Return [x, y] of the center of cell containing provided text 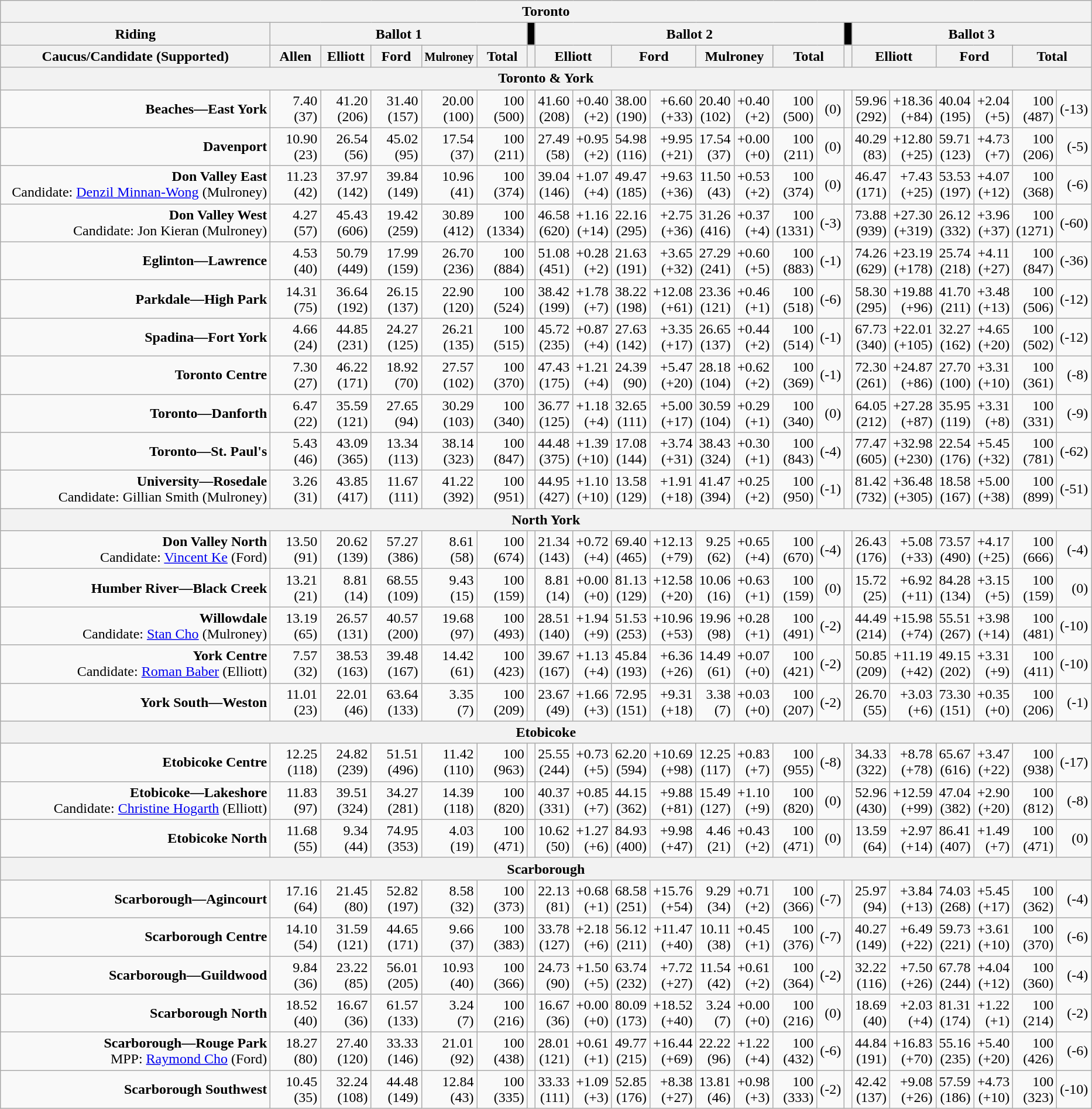
35.95(119) [955, 413]
+4.73(+10) [994, 1090]
+1.21(+4) [592, 375]
21.34(143) [554, 550]
+19.88(+96) [913, 298]
19.42(259) [396, 222]
37.97(142) [346, 185]
27.29(241) [715, 261]
+15.76(+54) [673, 899]
+23.19(+178) [913, 261]
+3.31(+9) [994, 664]
31.59(121) [346, 936]
100(323) [1035, 1090]
+1.49(+7) [994, 838]
Humber River—Black Creek [136, 588]
15.72(25) [871, 588]
9.43(15) [449, 588]
24.39(90) [631, 375]
38.14(323) [449, 452]
20.00(100) [449, 109]
Toronto [546, 12]
30.59(104) [715, 413]
63.64(133) [396, 702]
100(432) [795, 1051]
9.25(62) [715, 550]
30.89(412) [449, 222]
53.53(197) [955, 185]
57.59(186) [955, 1090]
26.65(137) [715, 337]
25.55(244) [554, 762]
41.60(208) [554, 109]
12.84(43) [449, 1090]
15.49(127) [715, 801]
41.22(392) [449, 489]
100(666) [1035, 550]
40.29(83) [871, 146]
13.19(65) [296, 626]
44.84(191) [871, 1051]
31.26(416) [715, 222]
100(524) [502, 298]
52.96(430) [871, 801]
+0.98(+3) [754, 1090]
18.58(167) [955, 489]
+9.63(+36) [673, 185]
100(368) [1035, 185]
11.01(23) [296, 702]
27.63(142) [631, 337]
+0.61(+2) [754, 975]
43.09(365) [346, 452]
64.05(212) [871, 413]
39.51(324) [346, 801]
+0.45(+1) [754, 936]
100(491) [795, 626]
23.67(49) [554, 702]
+1.66(+3) [592, 702]
+2.04(+5) [994, 109]
77.47(605) [871, 452]
+0.35(+0) [994, 702]
+7.72(+27) [673, 975]
9.66(37) [449, 936]
52.85(176) [631, 1090]
+10.69(+98) [673, 762]
81.31(174) [955, 1014]
+6.36(+26) [673, 664]
31.40(157) [396, 109]
65.67(616) [955, 762]
67.73(340) [871, 337]
33.33(111) [554, 1090]
+12.08(+61) [673, 298]
5.43(46) [296, 452]
+3.15(+5) [994, 588]
Ballot 1 [399, 34]
9.34(44) [346, 838]
7.57(32) [296, 664]
10.62(50) [554, 838]
+2.75(+36) [673, 222]
+4.73(+7) [994, 146]
Caucus/Candidate (Supported) [136, 56]
+5.40(+20) [994, 1051]
63.74(232) [631, 975]
40.27(149) [871, 936]
44.48(375) [554, 452]
3.38(7) [715, 702]
68.58(251) [631, 899]
Don Valley EastCandidate: Denzil Minnan-Wong (Mulroney) [136, 185]
11.42(110) [449, 762]
4.03(19) [449, 838]
+2.03(+4) [913, 1014]
45.43(606) [346, 222]
100(674) [502, 550]
26.54(56) [346, 146]
(-62) [1074, 452]
21.01(92) [449, 1051]
50.79(449) [346, 261]
Toronto Centre [136, 375]
51.53(253) [631, 626]
26.43(176) [871, 550]
Etobicoke [546, 732]
+1.27(+6) [592, 838]
100(369) [795, 375]
+0.28(+2) [592, 261]
81.13(129) [631, 588]
Eglinton—Lawrence [136, 261]
12.25(117) [715, 762]
+0.37(+4) [754, 222]
73.88(939) [871, 222]
39.84(149) [396, 185]
8.58(32) [449, 899]
6.47(22) [296, 413]
40.57(200) [396, 626]
36.64(192) [346, 298]
+7.50(+26) [913, 975]
Scarborough—Guildwood [136, 975]
+0.53(+2) [754, 185]
59.71(123) [955, 146]
+1.22(+4) [754, 1051]
58.30(295) [871, 298]
40.37(331) [554, 801]
100(373) [502, 899]
22.54(176) [955, 452]
44.85(231) [346, 337]
39.48(167) [396, 664]
49.77(215) [631, 1051]
10.90(23) [296, 146]
26.12(332) [955, 222]
4.53(40) [296, 261]
13.34(113) [396, 452]
68.55(109) [396, 588]
+5.45(+32) [994, 452]
+3.84(+13) [913, 899]
+18.52(+40) [673, 1014]
+22.01(+105) [913, 337]
3.26(31) [296, 489]
North York [546, 520]
100(426) [1035, 1051]
+3.98(+14) [994, 626]
11.50(43) [715, 185]
74.26(629) [871, 261]
+1.91(+18) [673, 489]
25.97(94) [871, 899]
100(493) [502, 626]
+0.46(+1) [754, 298]
Ballot 2 [689, 34]
+1.16(+14) [592, 222]
+8.38(+27) [673, 1090]
86.41(407) [955, 838]
(-17) [1074, 762]
84.93(400) [631, 838]
+27.28(+87) [913, 413]
+1.13(+4) [592, 664]
100(514) [795, 337]
+1.94(+9) [592, 626]
+0.65(+4) [754, 550]
100(670) [795, 550]
+3.47(+22) [994, 762]
32.22(116) [871, 975]
+6.49(+22) [913, 936]
+3.31(+10) [994, 375]
Etobicoke—LakeshoreCandidate: Christine Hogarth (Elliott) [136, 801]
10.45(35) [296, 1090]
13.59(64) [871, 838]
21.63(191) [631, 261]
21.45(80) [346, 899]
100(364) [795, 975]
+0.72(+4) [592, 550]
100(207) [795, 702]
47.43(175) [554, 375]
+5.45(+17) [994, 899]
York CentreCandidate: Roman Baber (Elliott) [136, 664]
Riding [136, 34]
27.40(120) [346, 1051]
(-3) [831, 222]
57.27(386) [396, 550]
Toronto—Danforth [136, 413]
+1.39(+10) [592, 452]
18.69(40) [871, 1014]
+0.71(+2) [754, 899]
44.15(362) [631, 801]
45.02(95) [396, 146]
+16.83(+70) [913, 1051]
+3.03(+6) [913, 702]
28.18(104) [715, 375]
+9.95(+21) [673, 146]
10.06(16) [715, 588]
18.92(70) [396, 375]
100(812) [1035, 801]
+2.90(+20) [994, 801]
100(950) [795, 489]
+4.17(+25) [994, 550]
20.62(139) [346, 550]
100(376) [795, 936]
34.33(322) [871, 762]
Etobicoke Centre [136, 762]
19.68(97) [449, 626]
+16.44(+69) [673, 1051]
22.16(295) [631, 222]
24.82(239) [346, 762]
100(899) [1035, 489]
100(781) [1035, 452]
+2.97(+14) [913, 838]
100(423) [502, 664]
11.67(111) [396, 489]
61.57(133) [396, 1014]
45.72(235) [554, 337]
59.96(292) [871, 109]
+0.25(+2) [754, 489]
Don Valley WestCandidate: Jon Kieran (Mulroney) [136, 222]
17.08(144) [631, 452]
100(843) [795, 452]
44.48(149) [396, 1090]
100(1334) [502, 222]
51.51(496) [396, 762]
69.40(465) [631, 550]
14.10(54) [296, 936]
100(502) [1035, 337]
33.78(127) [554, 936]
100(963) [502, 762]
100(421) [795, 664]
38.42(199) [554, 298]
+3.74(+31) [673, 452]
+0.85(+7) [592, 801]
Toronto & York [546, 78]
13.81(46) [715, 1090]
14.42(61) [449, 664]
+27.30(+319) [913, 222]
22.01(46) [346, 702]
39.04(146) [554, 185]
Ballot 3 [971, 34]
44.65(171) [396, 936]
+32.98(+230) [913, 452]
28.51(140) [554, 626]
47.04(382) [955, 801]
7.30(27) [296, 375]
10.96(41) [449, 185]
51.08(451) [554, 261]
100(1331) [795, 222]
+0.07(+0) [754, 664]
38.43(324) [715, 452]
41.20(206) [346, 109]
Scarborough—Rouge ParkMPP: Raymond Cho (Ford) [136, 1051]
27.57(102) [449, 375]
+0.61(+1) [592, 1051]
Scarborough Centre [136, 936]
+3.61(+10) [994, 936]
11.68(55) [296, 838]
(-13) [1074, 109]
26.57(131) [346, 626]
+36.48(+305) [913, 489]
+0.95(+2) [592, 146]
38.00(190) [631, 109]
56.12(211) [631, 936]
Allen [296, 56]
39.67(167) [554, 664]
14.31(75) [296, 298]
+5.00(+17) [673, 413]
+4.11(+27) [994, 261]
+0.44(+2) [754, 337]
(-51) [1074, 489]
27.49(58) [554, 146]
+12.59(+99) [913, 801]
100(331) [1035, 413]
55.16(235) [955, 1051]
12.25(118) [296, 762]
+7.43(+25) [913, 185]
4.27(57) [296, 222]
8.61(58) [449, 550]
38.22(198) [631, 298]
Spadina—Fort York [136, 337]
30.29(103) [449, 413]
+12.58(+20) [673, 588]
17.16(64) [296, 899]
24.73(90) [554, 975]
+3.35(+17) [673, 337]
+9.88(+81) [673, 801]
Scarborough Southwest [136, 1090]
10.11(38) [715, 936]
19.96(98) [715, 626]
72.95(151) [631, 702]
25.74(218) [955, 261]
14.39(118) [449, 801]
+12.13(+79) [673, 550]
+6.92(+11) [913, 588]
+4.04(+12) [994, 975]
22.90(120) [449, 298]
York South—Weston [136, 702]
10.93(40) [449, 975]
26.21(135) [449, 337]
56.01(205) [396, 975]
49.47(185) [631, 185]
+0.68(+1) [592, 899]
100(362) [1035, 899]
100(506) [1035, 298]
81.42(732) [871, 489]
+3.96(+37) [994, 222]
+8.78(+78) [913, 762]
3.35(7) [449, 702]
+0.83(+7) [754, 762]
33.33(146) [396, 1051]
100(335) [502, 1090]
Davenport [136, 146]
100(518) [795, 298]
36.77(125) [554, 413]
100(487) [1035, 109]
13.58(129) [631, 489]
100(883) [795, 261]
+9.98(+47) [673, 838]
+3.65(+32) [673, 261]
23.22(85) [346, 975]
+4.65(+20) [994, 337]
49.15(202) [955, 664]
+9.08(+26) [913, 1090]
22.22(96) [715, 1051]
+0.43(+2) [754, 838]
14.49(61) [715, 664]
28.01(121) [554, 1051]
44.95(427) [554, 489]
+5.08(+33) [913, 550]
18.52(40) [296, 1014]
73.57(490) [955, 550]
Scarborough—Agincourt [136, 899]
41.47(394) [715, 489]
9.84(36) [296, 975]
62.20(594) [631, 762]
+0.03(+0) [754, 702]
+0.29(+1) [754, 413]
46.22(171) [346, 375]
100(383) [502, 936]
+6.60(+33) [673, 109]
+0.28(+1) [754, 626]
100(955) [795, 762]
+5.00(+38) [994, 489]
32.24(108) [346, 1090]
+18.36(+84) [913, 109]
26.70(55) [871, 702]
+3.31(+8) [994, 413]
+1.22(+1) [994, 1014]
45.84(193) [631, 664]
67.78(244) [955, 975]
100(884) [502, 261]
WillowdaleCandidate: Stan Cho (Mulroney) [136, 626]
27.70(100) [955, 375]
University—RosedaleCandidate: Gillian Smith (Mulroney) [136, 489]
+0.60(+5) [754, 261]
23.36(121) [715, 298]
52.82(197) [396, 899]
80.09(173) [631, 1014]
(-5) [1074, 146]
+11.47(+40) [673, 936]
+1.78(+7) [592, 298]
38.53(163) [346, 664]
100(1271) [1035, 222]
+0.63(+1) [754, 588]
43.85(417) [346, 489]
59.73(221) [955, 936]
+1.50(+5) [592, 975]
26.15(137) [396, 298]
+1.10(+10) [592, 489]
+15.98(+74) [913, 626]
Scarborough North [136, 1014]
+11.19(+42) [913, 664]
100(515) [502, 337]
55.51(267) [955, 626]
100(481) [1035, 626]
13.50(91) [296, 550]
+0.30(+1) [754, 452]
7.40(37) [296, 109]
100(209) [502, 702]
73.30(151) [955, 702]
32.65(111) [631, 413]
24.27(125) [396, 337]
+0.62(+2) [754, 375]
+3.48(+13) [994, 298]
46.58(620) [554, 222]
+1.09(+3) [592, 1090]
100(214) [1035, 1014]
74.95(353) [396, 838]
Don Valley NorthCandidate: Vincent Ke (Ford) [136, 550]
100(411) [1035, 664]
+0.87(+4) [592, 337]
+12.80(+25) [913, 146]
13.21(21) [296, 588]
74.03(268) [955, 899]
Etobicoke North [136, 838]
11.54(42) [715, 975]
Parkdale—High Park [136, 298]
32.27(162) [955, 337]
44.49(214) [871, 626]
100(333) [795, 1090]
17.99(159) [396, 261]
100(361) [1035, 375]
+2.18(+6) [592, 936]
+1.18(+4) [592, 413]
11.83(97) [296, 801]
+4.07(+12) [994, 185]
100(360) [1035, 975]
+0.73(+5) [592, 762]
9.29(34) [715, 899]
+10.96(+53) [673, 626]
100(438) [502, 1051]
11.23(42) [296, 185]
4.66(24) [296, 337]
+1.10(+9) [754, 801]
100(951) [502, 489]
72.30(261) [871, 375]
Beaches—East York [136, 109]
22.13(81) [554, 899]
54.98(116) [631, 146]
+5.47(+20) [673, 375]
+1.07(+4) [592, 185]
+9.31(+18) [673, 702]
Toronto—St. Paul's [136, 452]
27.65(94) [396, 413]
26.70(236) [449, 261]
35.59(121) [346, 413]
50.85(209) [871, 664]
40.04(195) [955, 109]
(-36) [1074, 261]
(-60) [1074, 222]
4.46(21) [715, 838]
+24.87(+86) [913, 375]
41.70(211) [955, 298]
20.40(102) [715, 109]
34.27(281) [396, 801]
18.27(80) [296, 1051]
42.42(137) [871, 1090]
(-9) [1074, 413]
Scarborough [546, 868]
100(938) [1035, 762]
46.47(171) [871, 185]
84.28(134) [955, 588]
